For the text-containing cell, return its midpoint in (x, y) coordinate format. 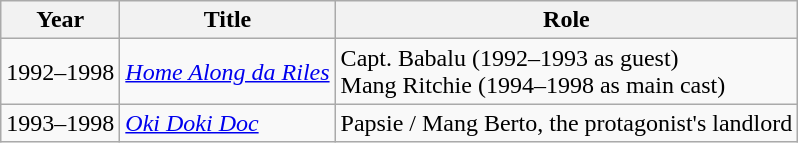
Title (228, 20)
1992–1998 (60, 72)
Home Along da Riles (228, 72)
1993–1998 (60, 123)
Role (566, 20)
Capt. Babalu (1992–1993 as guest) Mang Ritchie (1994–1998 as main cast) (566, 72)
Oki Doki Doc (228, 123)
Year (60, 20)
Papsie / Mang Berto, the protagonist's landlord (566, 123)
